Find where the given text appears and provide that cell's center as (X, Y) coordinate. 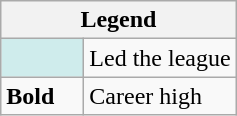
Legend (118, 20)
Led the league (160, 58)
Bold (42, 96)
Career high (160, 96)
